From the cell containing the given text, extract its center point as [x, y] coordinate. 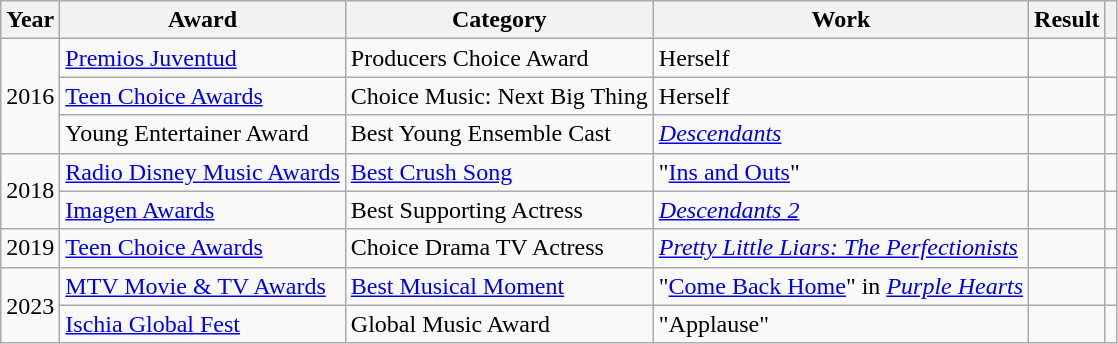
Work [840, 20]
MTV Movie & TV Awards [203, 286]
Best Crush Song [499, 172]
"Applause" [840, 324]
2016 [30, 96]
Best Musical Moment [499, 286]
Radio Disney Music Awards [203, 172]
"Ins and Outs" [840, 172]
2018 [30, 191]
Year [30, 20]
"Come Back Home" in Purple Hearts [840, 286]
Young Entertainer Award [203, 134]
Descendants 2 [840, 210]
Imagen Awards [203, 210]
Producers Choice Award [499, 58]
Global Music Award [499, 324]
Ischia Global Fest [203, 324]
2023 [30, 305]
Category [499, 20]
Result [1067, 20]
Pretty Little Liars: The Perfectionists [840, 248]
Premios Juventud [203, 58]
Award [203, 20]
Descendants [840, 134]
Choice Music: Next Big Thing [499, 96]
Best Young Ensemble Cast [499, 134]
2019 [30, 248]
Best Supporting Actress [499, 210]
Choice Drama TV Actress [499, 248]
